Return the [X, Y] coordinate for the center point of the cell that contains the specified text.  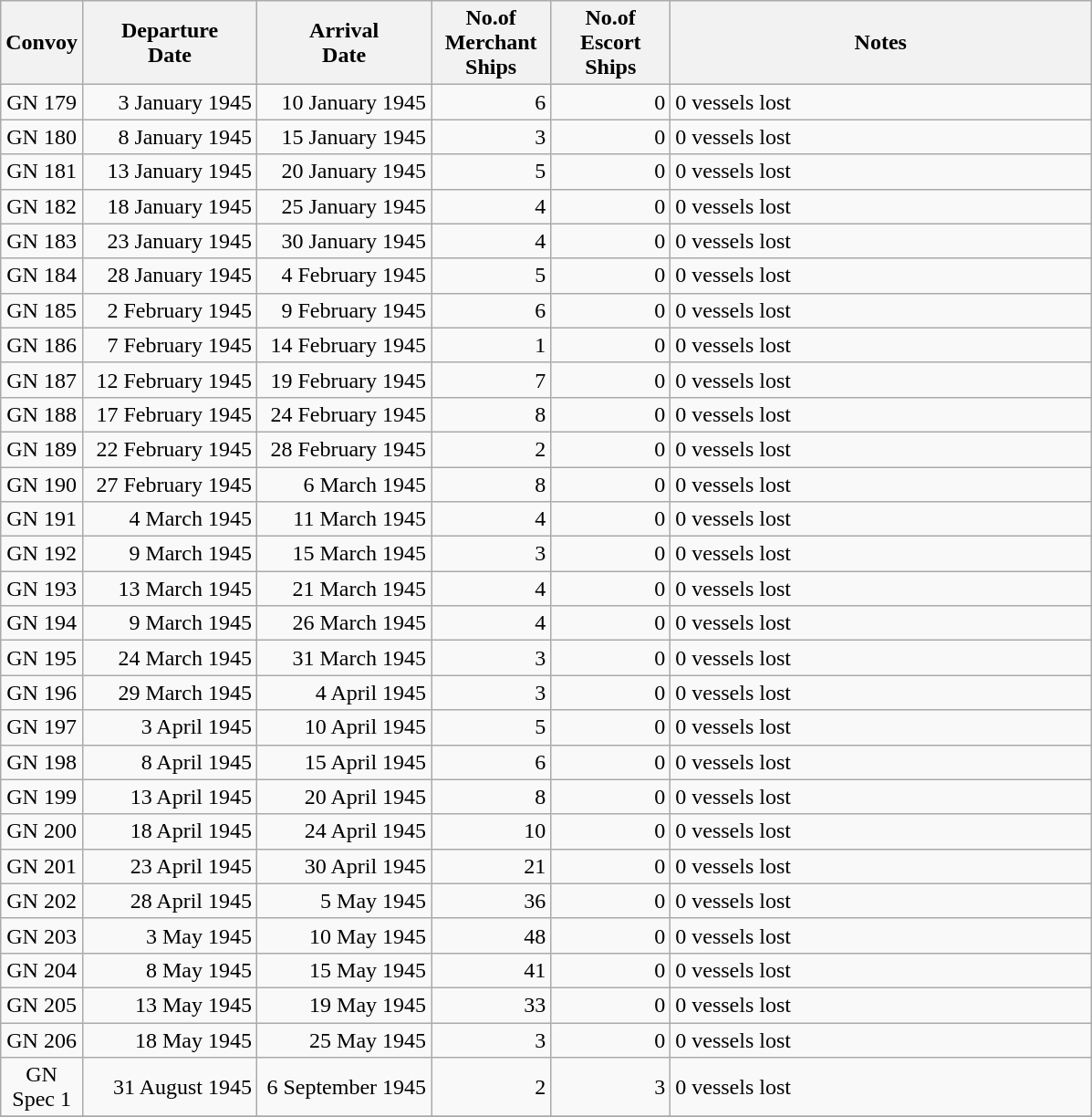
26 March 1945 [345, 623]
5 May 1945 [345, 901]
GN 201 [42, 866]
11 March 1945 [345, 519]
13 March 1945 [170, 589]
No.of Escort Ships [611, 43]
GN 180 [42, 137]
29 March 1945 [170, 693]
25 May 1945 [345, 1039]
12 February 1945 [170, 380]
18 January 1945 [170, 206]
10 [491, 831]
48 [491, 935]
GN 181 [42, 172]
8 April 1945 [170, 762]
GN 195 [42, 658]
28 April 1945 [170, 901]
31 August 1945 [170, 1088]
21 [491, 866]
23 April 1945 [170, 866]
GN 204 [42, 970]
18 April 1945 [170, 831]
3 April 1945 [170, 727]
15 April 1945 [345, 762]
GN 188 [42, 414]
GN 186 [42, 345]
25 January 1945 [345, 206]
ArrivalDate [345, 43]
7 February 1945 [170, 345]
GN 191 [42, 519]
4 February 1945 [345, 276]
20 April 1945 [345, 797]
41 [491, 970]
1 [491, 345]
7 [491, 380]
GN 196 [42, 693]
9 February 1945 [345, 310]
19 May 1945 [345, 1005]
GN 200 [42, 831]
36 [491, 901]
3 January 1945 [170, 102]
4 April 1945 [345, 693]
30 April 1945 [345, 866]
GN 202 [42, 901]
GN 185 [42, 310]
15 January 1945 [345, 137]
18 May 1945 [170, 1039]
13 April 1945 [170, 797]
GN 192 [42, 554]
GN 182 [42, 206]
GN 179 [42, 102]
2 February 1945 [170, 310]
28 February 1945 [345, 449]
GN 198 [42, 762]
GN 184 [42, 276]
GN 197 [42, 727]
10 January 1945 [345, 102]
28 January 1945 [170, 276]
20 January 1945 [345, 172]
8 January 1945 [170, 137]
31 March 1945 [345, 658]
3 May 1945 [170, 935]
24 April 1945 [345, 831]
13 May 1945 [170, 1005]
30 January 1945 [345, 241]
10 April 1945 [345, 727]
21 March 1945 [345, 589]
GN 199 [42, 797]
DepartureDate [170, 43]
6 September 1945 [345, 1088]
GN 203 [42, 935]
27 February 1945 [170, 485]
No.of Merchant Ships [491, 43]
15 May 1945 [345, 970]
GN 193 [42, 589]
GN 187 [42, 380]
13 January 1945 [170, 172]
4 March 1945 [170, 519]
GN 194 [42, 623]
GN 189 [42, 449]
GN 190 [42, 485]
23 January 1945 [170, 241]
GN Spec 1 [42, 1088]
17 February 1945 [170, 414]
24 February 1945 [345, 414]
14 February 1945 [345, 345]
15 March 1945 [345, 554]
33 [491, 1005]
24 March 1945 [170, 658]
8 May 1945 [170, 970]
GN 183 [42, 241]
GN 205 [42, 1005]
19 February 1945 [345, 380]
10 May 1945 [345, 935]
22 February 1945 [170, 449]
6 March 1945 [345, 485]
Convoy [42, 43]
GN 206 [42, 1039]
Notes [881, 43]
